Search for the cell housing the specified text and yield its [X, Y] center coordinate. 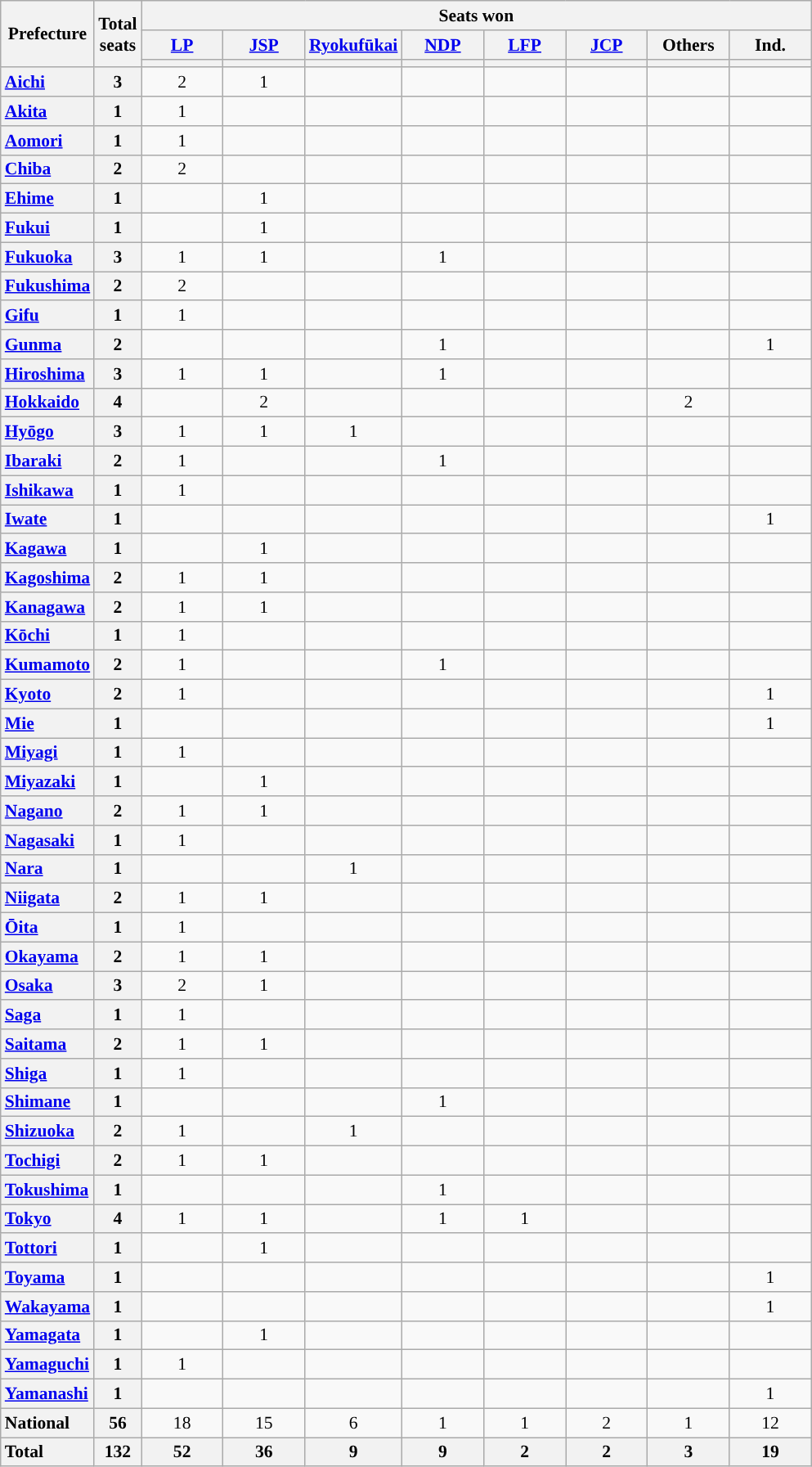
19 [770, 1452]
Chiba [47, 169]
JCP [607, 45]
Wakayama [47, 1307]
Saga [47, 1015]
Ind. [770, 45]
Ryokufūkai [353, 45]
12 [770, 1423]
Ōita [47, 928]
Hokkaido [47, 403]
Hyōgo [47, 432]
Yamaguchi [47, 1365]
Toyama [47, 1277]
Nagasaki [47, 840]
Kyoto [47, 695]
Total [47, 1452]
LP [182, 45]
Nagano [47, 811]
Fukushima [47, 286]
Ishikawa [47, 490]
Tochigi [47, 1161]
Kanagawa [47, 607]
Seats won [476, 16]
36 [264, 1452]
Okayama [47, 956]
15 [264, 1423]
Hiroshima [47, 374]
National [47, 1423]
Fukui [47, 228]
Mie [47, 723]
Tottori [47, 1249]
Gifu [47, 316]
NDP [442, 45]
Nara [47, 869]
Yamanashi [47, 1394]
Kagawa [47, 549]
Kōchi [47, 636]
6 [353, 1423]
Saitama [47, 1044]
JSP [264, 45]
Prefecture [47, 34]
Akita [47, 111]
Shimane [47, 1102]
132 [118, 1452]
Fukuoka [47, 257]
Yamagata [47, 1335]
Osaka [47, 986]
Iwate [47, 520]
56 [118, 1423]
Tokyo [47, 1219]
52 [182, 1452]
18 [182, 1423]
Ibaraki [47, 461]
Aomori [47, 141]
Miyagi [47, 753]
Shizuoka [47, 1132]
Tokushima [47, 1190]
Miyazaki [47, 782]
Niigata [47, 898]
Ehime [47, 199]
Shiga [47, 1073]
Kagoshima [47, 578]
Kumamoto [47, 665]
Aichi [47, 83]
LFP [525, 45]
Gunma [47, 344]
Others [689, 45]
Totalseats [118, 34]
